Provide the [x, y] coordinate of the cell's center where the given text is located.  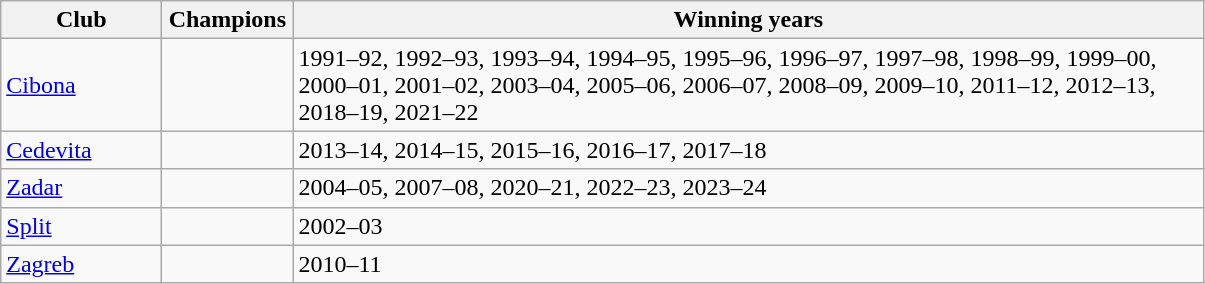
Winning years [748, 20]
2013–14, 2014–15, 2015–16, 2016–17, 2017–18 [748, 150]
Split [82, 226]
2004–05, 2007–08, 2020–21, 2022–23, 2023–24 [748, 188]
Cedevita [82, 150]
2010–11 [748, 264]
Club [82, 20]
Cibona [82, 85]
2002–03 [748, 226]
Zagreb [82, 264]
Zadar [82, 188]
Champions [228, 20]
